Detect which cell encompasses the target text, then output its (x, y) center coordinate. 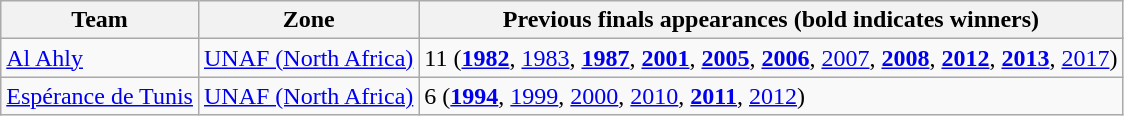
Zone (308, 20)
Team (100, 20)
Espérance de Tunis (100, 96)
Previous finals appearances (bold indicates winners) (771, 20)
Al Ahly (100, 58)
11 (1982, 1983, 1987, 2001, 2005, 2006, 2007, 2008, 2012, 2013, 2017) (771, 58)
6 (1994, 1999, 2000, 2010, 2011, 2012) (771, 96)
